Search for the cell housing the specified text and yield its [x, y] center coordinate. 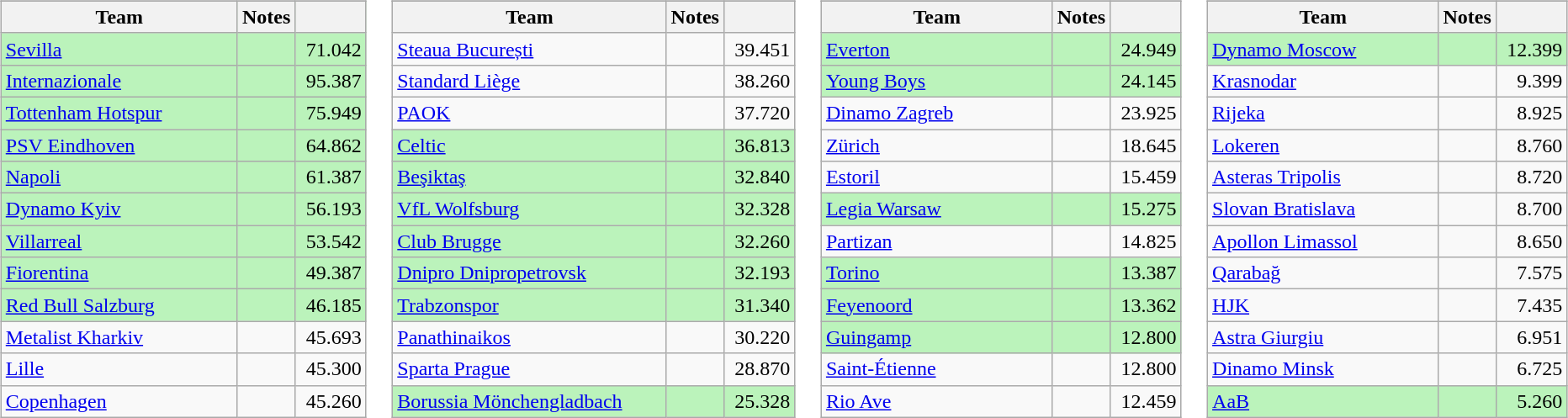
Lille [119, 369]
Trabzonspor [530, 305]
Tottenham Hotspur [119, 113]
Dynamo Kyiv [119, 209]
Guingamp [937, 337]
Qarabağ [1323, 273]
24.145 [1146, 81]
8.650 [1531, 241]
Krasnodar [1323, 81]
15.459 [1146, 177]
Everton [937, 49]
Rio Ave [937, 401]
14.825 [1146, 241]
Apollon Limassol [1323, 241]
56.193 [331, 209]
Panathinaikos [530, 337]
Slovan Bratislava [1323, 209]
64.862 [331, 146]
49.387 [331, 273]
32.840 [759, 177]
Internazionale [119, 81]
Dinamo Zagreb [937, 113]
7.435 [1531, 305]
37.720 [759, 113]
Metalist Kharkiv [119, 337]
6.725 [1531, 369]
HJK [1323, 305]
Red Bull Salzburg [119, 305]
36.813 [759, 146]
Lokeren [1323, 146]
Villarreal [119, 241]
18.645 [1146, 146]
25.328 [759, 401]
Standard Liège [530, 81]
28.870 [759, 369]
Sparta Prague [530, 369]
Sevilla [119, 49]
Fiorentina [119, 273]
Feyenoord [937, 305]
45.260 [331, 401]
13.387 [1146, 273]
Copenhagen [119, 401]
61.387 [331, 177]
95.387 [331, 81]
Partizan [937, 241]
32.328 [759, 209]
45.693 [331, 337]
Rijeka [1323, 113]
71.042 [331, 49]
32.260 [759, 241]
8.925 [1531, 113]
12.459 [1146, 401]
Dnipro Dnipropetrovsk [530, 273]
30.220 [759, 337]
8.720 [1531, 177]
Beşiktaş [530, 177]
39.451 [759, 49]
Napoli [119, 177]
24.949 [1146, 49]
5.260 [1531, 401]
13.362 [1146, 305]
Steaua București [530, 49]
Asteras Tripolis [1323, 177]
Dinamo Minsk [1323, 369]
Young Boys [937, 81]
9.399 [1531, 81]
12.399 [1531, 49]
8.700 [1531, 209]
32.193 [759, 273]
75.949 [331, 113]
PAOK [530, 113]
53.542 [331, 241]
Zürich [937, 146]
8.760 [1531, 146]
45.300 [331, 369]
6.951 [1531, 337]
Legia Warsaw [937, 209]
Saint-Étienne [937, 369]
Dynamo Moscow [1323, 49]
46.185 [331, 305]
38.260 [759, 81]
31.340 [759, 305]
PSV Eindhoven [119, 146]
Borussia Mönchengladbach [530, 401]
Astra Giurgiu [1323, 337]
Estoril [937, 177]
23.925 [1146, 113]
Celtic [530, 146]
Torino [937, 273]
15.275 [1146, 209]
AaB [1323, 401]
Club Brugge [530, 241]
VfL Wolfsburg [530, 209]
7.575 [1531, 273]
